Scan for the cell matching the given text and deliver its (X, Y) coordinate at center. 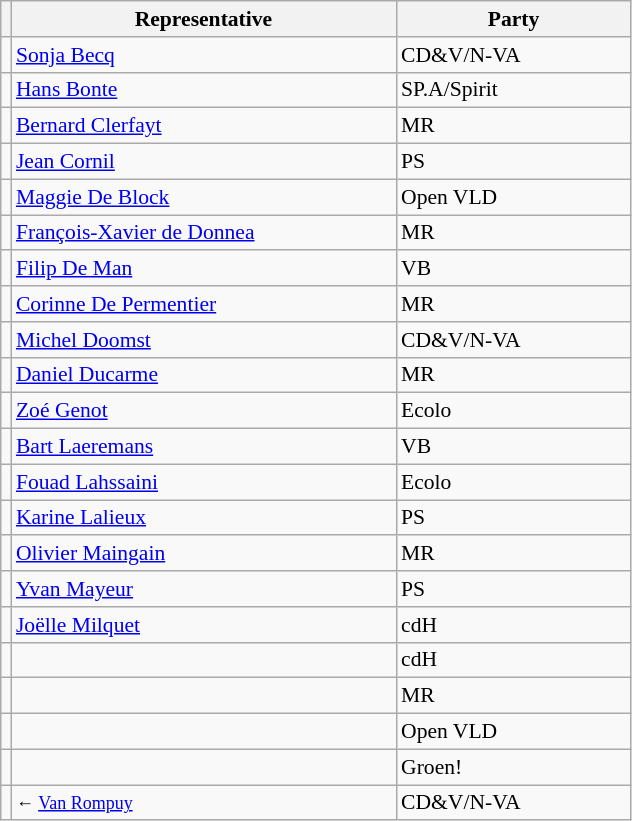
Yvan Mayeur (204, 589)
Zoé Genot (204, 411)
Party (514, 19)
← Van Rompuy (204, 803)
Olivier Maingain (204, 554)
Corinne De Permentier (204, 304)
Maggie De Block (204, 197)
Michel Doomst (204, 340)
Filip De Man (204, 269)
Bart Laeremans (204, 447)
Karine Lalieux (204, 518)
Sonja Becq (204, 55)
Groen! (514, 767)
Joëlle Milquet (204, 625)
Bernard Clerfayt (204, 126)
Fouad Lahssaini (204, 482)
SP.A/Spirit (514, 90)
Hans Bonte (204, 90)
François-Xavier de Donnea (204, 233)
Jean Cornil (204, 162)
Daniel Ducarme (204, 375)
Representative (204, 19)
